From the cell containing the given text, extract its center point as (X, Y) coordinate. 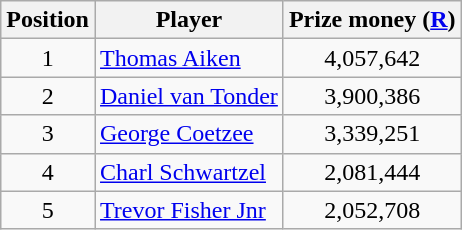
3,900,386 (372, 96)
Player (188, 20)
4 (48, 172)
George Coetzee (188, 134)
4,057,642 (372, 58)
2,081,444 (372, 172)
1 (48, 58)
Thomas Aiken (188, 58)
Charl Schwartzel (188, 172)
Position (48, 20)
3 (48, 134)
Daniel van Tonder (188, 96)
Prize money (R) (372, 20)
3,339,251 (372, 134)
2 (48, 96)
2,052,708 (372, 210)
5 (48, 210)
Trevor Fisher Jnr (188, 210)
